Return (x, y) of the center of cell containing provided text 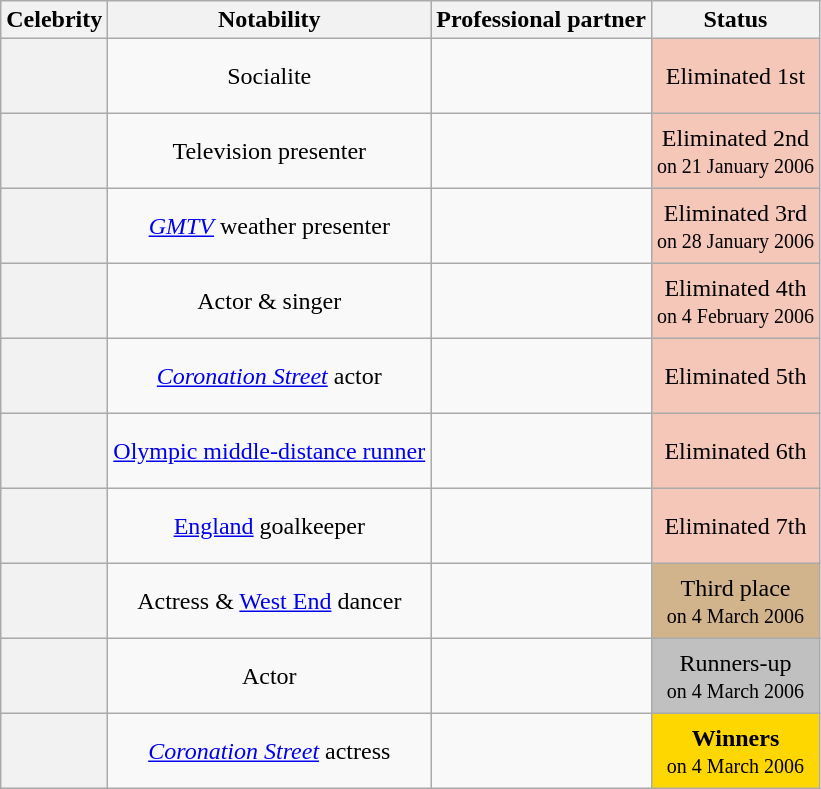
Olympic middle-distance runner (270, 452)
Eliminated 2ndon 21 January 2006 (735, 152)
Winnerson 4 March 2006 (735, 752)
GMTV weather presenter (270, 226)
Eliminated 7th (735, 526)
Actor & singer (270, 302)
Professional partner (542, 20)
Eliminated 4thon 4 February 2006 (735, 302)
Notability (270, 20)
Eliminated 3rdon 28 January 2006 (735, 226)
Celebrity (54, 20)
Runners-upon 4 March 2006 (735, 676)
Eliminated 5th (735, 376)
Eliminated 6th (735, 452)
Status (735, 20)
Coronation Street actress (270, 752)
Eliminated 1st (735, 76)
England goalkeeper (270, 526)
Actor (270, 676)
Socialite (270, 76)
Television presenter (270, 152)
Coronation Street actor (270, 376)
Third placeon 4 March 2006 (735, 602)
Actress & West End dancer (270, 602)
